Search for the cell housing the specified text and yield its [x, y] center coordinate. 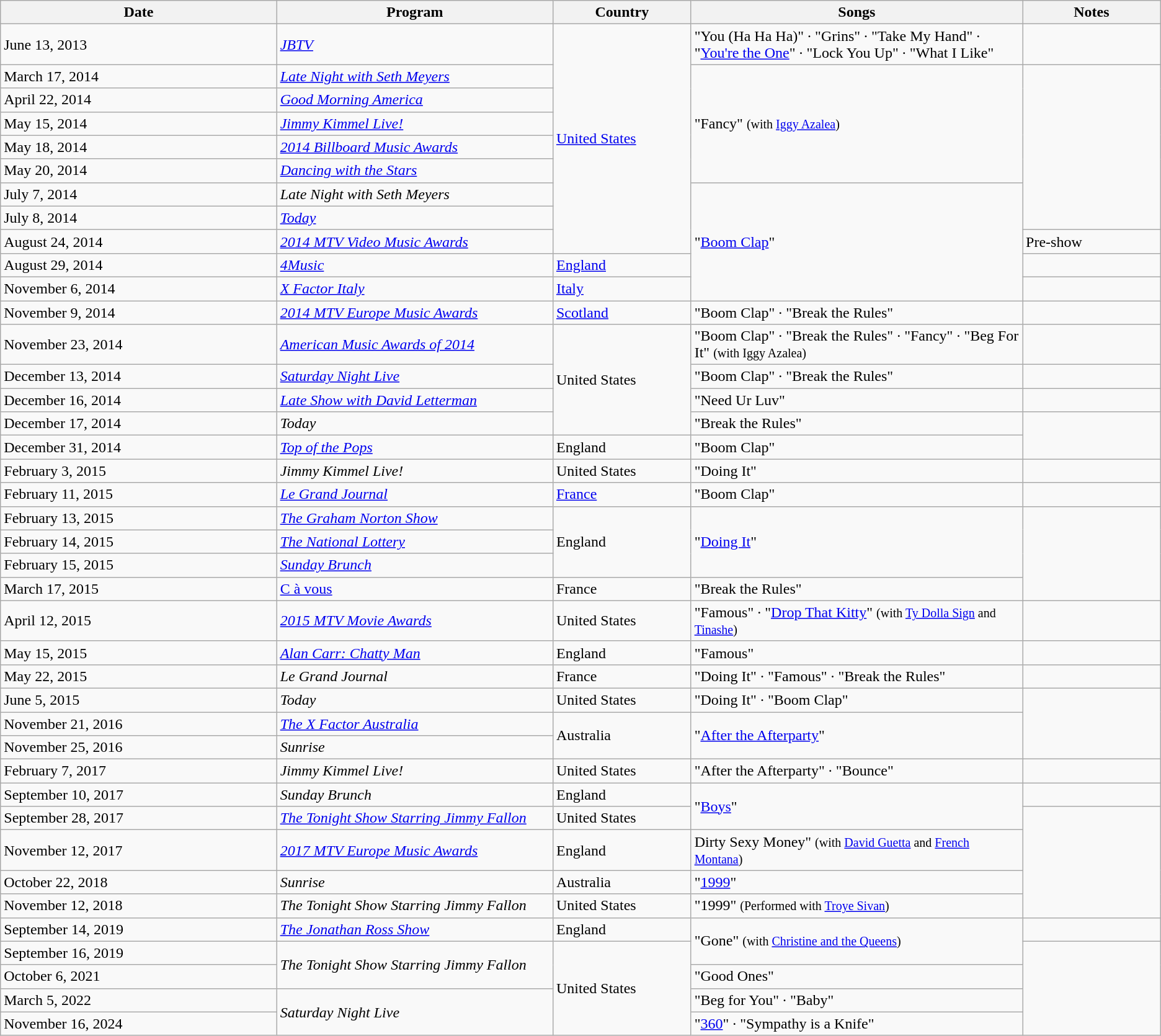
September 10, 2017 [139, 795]
The X Factor Australia [414, 724]
X Factor Italy [414, 288]
Dancing with the Stars [414, 171]
November 23, 2014 [139, 345]
November 12, 2017 [139, 850]
December 13, 2014 [139, 377]
November 25, 2016 [139, 748]
The Graham Norton Show [414, 518]
The National Lottery [414, 542]
Date [139, 12]
Songs [856, 12]
"1999" (Performed with Troye Sivan) [856, 906]
March 5, 2022 [139, 1000]
November 21, 2016 [139, 724]
May 22, 2015 [139, 676]
August 24, 2014 [139, 241]
"1999" [856, 882]
JBTV [414, 45]
2017 MTV Europe Music Awards [414, 850]
2014 MTV Video Music Awards [414, 241]
July 7, 2014 [139, 194]
Pre-show [1092, 241]
November 12, 2018 [139, 906]
"After the Afterparty" · "Bounce" [856, 771]
The Jonathan Ross Show [414, 929]
February 13, 2015 [139, 518]
June 5, 2015 [139, 700]
"After the Afterparty" [856, 736]
Scotland [621, 312]
February 14, 2015 [139, 542]
Notes [1092, 12]
2015 MTV Movie Awards [414, 620]
2014 Billboard Music Awards [414, 147]
September 16, 2019 [139, 953]
August 29, 2014 [139, 265]
"Doing It" · "Boom Clap" [856, 700]
"Beg for You" · "Baby" [856, 1000]
Program [414, 12]
"Famous" [856, 653]
"Gone" (with Christine and the Queens) [856, 941]
March 17, 2015 [139, 589]
Country [621, 12]
September 28, 2017 [139, 818]
"Need Ur Luv" [856, 400]
4Music [414, 265]
Good Morning America [414, 100]
Dirty Sexy Money" (with David Guetta and French Montana) [856, 850]
February 7, 2017 [139, 771]
February 11, 2015 [139, 494]
March 17, 2014 [139, 76]
Top of the Pops [414, 447]
December 17, 2014 [139, 424]
February 3, 2015 [139, 471]
"You (Ha Ha Ha)" · "Grins" · "Take My Hand" · "You're the One" · "Lock You Up" · "What I Like" [856, 45]
June 13, 2013 [139, 45]
"Boys" [856, 806]
2014 MTV Europe Music Awards [414, 312]
May 20, 2014 [139, 171]
February 15, 2015 [139, 565]
"Boom Clap" · "Break the Rules" · "Fancy" · "Beg For It" (with Iggy Azalea) [856, 345]
"Good Ones" [856, 976]
April 22, 2014 [139, 100]
November 9, 2014 [139, 312]
October 22, 2018 [139, 882]
November 6, 2014 [139, 288]
December 31, 2014 [139, 447]
May 15, 2014 [139, 123]
American Music Awards of 2014 [414, 345]
Alan Carr: Chatty Man [414, 653]
May 15, 2015 [139, 653]
C à vous [414, 589]
November 16, 2024 [139, 1024]
April 12, 2015 [139, 620]
July 8, 2014 [139, 218]
December 16, 2014 [139, 400]
"Fancy" (with Iggy Azalea) [856, 123]
"Doing It" · "Famous" · "Break the Rules" [856, 676]
Italy [621, 288]
"360" · "Sympathy is a Knife" [856, 1024]
September 14, 2019 [139, 929]
October 6, 2021 [139, 976]
"Famous" · "Drop That Kitty" (with Ty Dolla Sign and Tinashe) [856, 620]
May 18, 2014 [139, 147]
Late Show with David Letterman [414, 400]
